Identify which cell holds the provided text, then report its (X, Y) central coordinate. 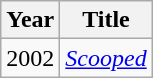
2002 (30, 58)
Scooped (106, 58)
Title (106, 20)
Year (30, 20)
